Find where the given text appears and provide that cell's center as (X, Y) coordinate. 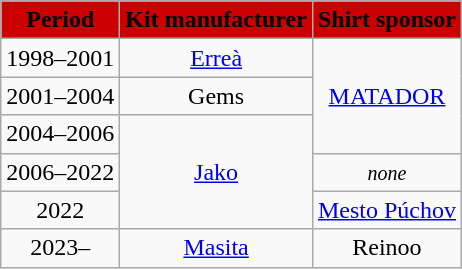
MATADOR (386, 96)
Masita (216, 248)
2022 (60, 210)
Mesto Púchov (386, 210)
2006–2022 (60, 172)
Shirt sponsor (386, 20)
Jako (216, 172)
Erreà (216, 58)
1998–2001 (60, 58)
Period (60, 20)
none (386, 172)
2001–2004 (60, 96)
Kit manufacturer (216, 20)
Gems (216, 96)
Reinoo (386, 248)
2004–2006 (60, 134)
2023– (60, 248)
